Extract the [X, Y] coordinate from the center of the cell holding the provided text.  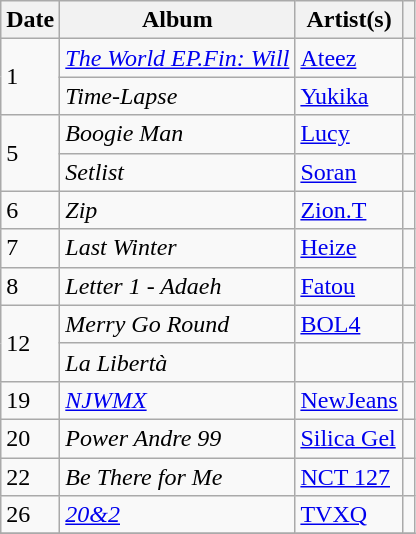
Date [30, 20]
Album [178, 20]
Merry Go Round [178, 324]
Setlist [178, 172]
BOL4 [349, 324]
1 [30, 77]
Letter 1 - Adaeh [178, 286]
Soran [349, 172]
Be There for Me [178, 477]
20 [30, 438]
22 [30, 477]
NJWMX [178, 400]
Artist(s) [349, 20]
Heize [349, 248]
12 [30, 343]
Yukika [349, 96]
Zip [178, 210]
Power Andre 99 [178, 438]
Lucy [349, 134]
Silica Gel [349, 438]
NewJeans [349, 400]
6 [30, 210]
The World EP.Fin: Will [178, 58]
Fatou [349, 286]
NCT 127 [349, 477]
Last Winter [178, 248]
7 [30, 248]
TVXQ [349, 515]
Zion.T [349, 210]
Time-Lapse [178, 96]
8 [30, 286]
La Libertà [178, 362]
5 [30, 153]
Boogie Man [178, 134]
19 [30, 400]
20&2 [178, 515]
26 [30, 515]
Ateez [349, 58]
